From the cell containing the given text, extract its center point as [x, y] coordinate. 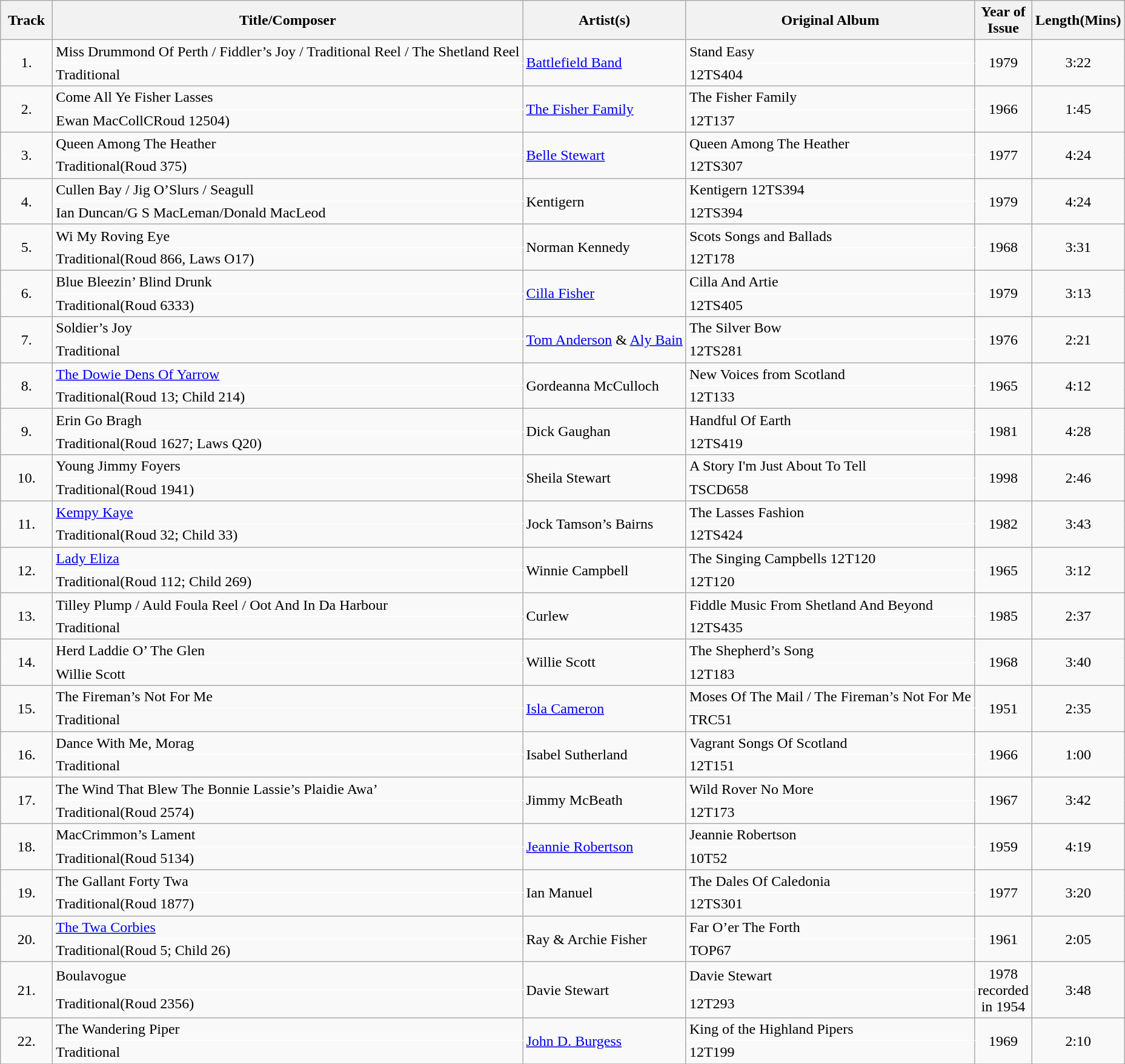
22. [27, 1040]
Stand Easy [830, 51]
Cilla Fisher [605, 293]
12T293 [830, 1003]
A Story I'm Just About To Tell [830, 466]
1976 [1003, 340]
3:31 [1078, 247]
King of the Highland Pipers [830, 1029]
Traditional(Roud 2356) [288, 1003]
Kentigern 12TS394 [830, 190]
Soldier’s Joy [288, 328]
Jock Tamson’s Bairns [605, 524]
The Singing Campbells 12T120 [830, 558]
Original Album [830, 21]
18. [27, 847]
1961 [1003, 939]
15. [27, 709]
9. [27, 432]
3:20 [1078, 893]
1998 [1003, 478]
3:12 [1078, 570]
The Lasses Fashion [830, 512]
Traditional(Roud 5134) [288, 858]
Battlefield Band [605, 63]
12TS404 [830, 74]
Gordeanna McCulloch [605, 386]
The Dales Of Caledonia [830, 881]
Dick Gaughan [605, 432]
5. [27, 247]
3:48 [1078, 990]
Length(Mins) [1078, 21]
Traditional(Roud 5; Child 26) [288, 950]
1982 [1003, 524]
Ray & Archie Fisher [605, 939]
12TS307 [830, 167]
Traditional(Roud 32; Child 33) [288, 535]
1978 recorded in 1954 [1003, 990]
2:21 [1078, 340]
Far O’er The Forth [830, 927]
Title/Composer [288, 21]
12TS394 [830, 213]
3:42 [1078, 801]
Traditional(Roud 1941) [288, 489]
12T173 [830, 812]
1967 [1003, 801]
Ewan MacCollCRoud 12504) [288, 121]
TOP67 [830, 950]
3. [27, 155]
3:43 [1078, 524]
New Voices from Scotland [830, 374]
4. [27, 201]
Isabel Sutherland [605, 755]
2:35 [1078, 709]
17. [27, 801]
20. [27, 939]
Winnie Campbell [605, 570]
Norman Kennedy [605, 247]
The Twa Corbies [288, 927]
The Wandering Piper [288, 1029]
Young Jimmy Foyers [288, 466]
TSCD658 [830, 489]
12T151 [830, 766]
John D. Burgess [605, 1040]
Kempy Kaye [288, 512]
Ian Duncan/G S MacLeman/Donald MacLeod [288, 213]
2:37 [1078, 616]
The Dowie Dens Of Yarrow [288, 374]
The Gallant Forty Twa [288, 881]
Dance With Me, Morag [288, 743]
1969 [1003, 1040]
12T199 [830, 1052]
2. [27, 109]
14. [27, 662]
1981 [1003, 432]
11. [27, 524]
Herd Laddie O’ The Glen [288, 650]
Cilla And Artie [830, 282]
Track [27, 21]
Traditional(Roud 1627; Laws Q20) [288, 443]
8. [27, 386]
Scots Songs and Ballads [830, 236]
13. [27, 616]
Tom Anderson & Aly Bain [605, 340]
12TS301 [830, 904]
16. [27, 755]
1959 [1003, 847]
1:45 [1078, 109]
Erin Go Bragh [288, 420]
Traditional(Roud 2574) [288, 812]
12T120 [830, 581]
Tilley Plump / Auld Foula Reel / Oot And In Da Harbour [288, 604]
3:40 [1078, 662]
6. [27, 293]
3:22 [1078, 63]
Boulavogue [288, 976]
19. [27, 893]
1985 [1003, 616]
MacCrimmon’s Lament [288, 835]
12T133 [830, 397]
Year of Issue [1003, 21]
Traditional(Roud 13; Child 214) [288, 397]
1951 [1003, 709]
4:12 [1078, 386]
10. [27, 478]
Traditional(Roud 112; Child 269) [288, 581]
1. [27, 63]
2:46 [1078, 478]
10T52 [830, 858]
3:13 [1078, 293]
The Wind That Blew The Bonnie Lassie’s Plaidie Awa’ [288, 789]
The Shepherd’s Song [830, 650]
Moses Of The Mail / The Fireman’s Not For Me [830, 697]
12TS435 [830, 627]
Belle Stewart [605, 155]
The Silver Bow [830, 328]
12TS419 [830, 443]
12TS424 [830, 535]
Traditional(Roud 375) [288, 167]
TRC51 [830, 720]
12TS281 [830, 351]
12TS405 [830, 305]
12. [27, 570]
Lady Eliza [288, 558]
Vagrant Songs Of Scotland [830, 743]
Sheila Stewart [605, 478]
Traditional(Roud 866, Laws O17) [288, 259]
2:10 [1078, 1040]
The Fireman’s Not For Me [288, 697]
Artist(s) [605, 21]
12T137 [830, 121]
Isla Cameron [605, 709]
Handful Of Earth [830, 420]
Cullen Bay / Jig O’Slurs / Seagull [288, 190]
4:19 [1078, 847]
12T183 [830, 674]
Jimmy McBeath [605, 801]
7. [27, 340]
Traditional(Roud 1877) [288, 904]
Blue Bleezin’ Blind Drunk [288, 282]
Wild Rover No More [830, 789]
1:00 [1078, 755]
12T178 [830, 259]
Miss Drummond Of Perth / Fiddler’s Joy / Traditional Reel / The Shetland Reel [288, 51]
Wi My Roving Eye [288, 236]
Ian Manuel [605, 893]
4:28 [1078, 432]
Come All Ye Fisher Lasses [288, 97]
Fiddle Music From Shetland And Beyond [830, 604]
Traditional(Roud 6333) [288, 305]
21. [27, 990]
Kentigern [605, 201]
2:05 [1078, 939]
Curlew [605, 616]
